For the text-containing cell, return its midpoint in (X, Y) coordinate format. 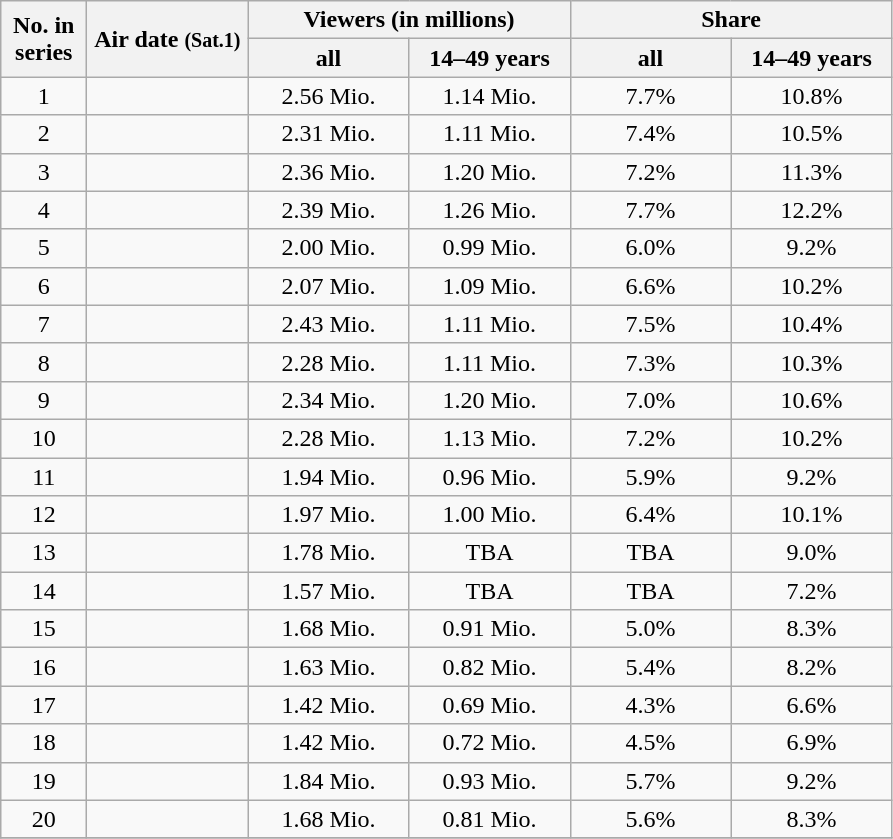
0.99 Mio. (490, 248)
4.5% (650, 743)
5 (44, 248)
0.82 Mio. (490, 667)
13 (44, 553)
2.36 Mio. (328, 172)
5.6% (650, 819)
2 (44, 134)
10.4% (812, 324)
7.4% (650, 134)
No. in series (44, 39)
1.13 Mio. (490, 438)
15 (44, 629)
1.84 Mio. (328, 781)
6 (44, 286)
0.72 Mio. (490, 743)
1.00 Mio. (490, 515)
1.97 Mio. (328, 515)
1.26 Mio. (490, 210)
1.94 Mio. (328, 477)
9 (44, 400)
2.34 Mio. (328, 400)
6.4% (650, 515)
1.78 Mio. (328, 553)
1.57 Mio. (328, 591)
2.00 Mio. (328, 248)
6.0% (650, 248)
10.6% (812, 400)
4 (44, 210)
1.63 Mio. (328, 667)
10.8% (812, 96)
Share (731, 20)
12.2% (812, 210)
12 (44, 515)
17 (44, 705)
19 (44, 781)
1.14 Mio. (490, 96)
18 (44, 743)
0.93 Mio. (490, 781)
10.3% (812, 362)
8 (44, 362)
7.0% (650, 400)
14 (44, 591)
16 (44, 667)
7.5% (650, 324)
5.9% (650, 477)
0.96 Mio. (490, 477)
2.39 Mio. (328, 210)
5.4% (650, 667)
10.5% (812, 134)
10.1% (812, 515)
Air date (Sat.1) (168, 39)
6.9% (812, 743)
1.09 Mio. (490, 286)
0.69 Mio. (490, 705)
0.81 Mio. (490, 819)
7 (44, 324)
11 (44, 477)
8.2% (812, 667)
0.91 Mio. (490, 629)
3 (44, 172)
11.3% (812, 172)
9.0% (812, 553)
7.3% (650, 362)
2.31 Mio. (328, 134)
2.56 Mio. (328, 96)
20 (44, 819)
1 (44, 96)
2.43 Mio. (328, 324)
10 (44, 438)
Viewers (in millions) (409, 20)
5.7% (650, 781)
5.0% (650, 629)
4.3% (650, 705)
2.07 Mio. (328, 286)
